Return the (X, Y) coordinate for the center point of the cell that contains the specified text.  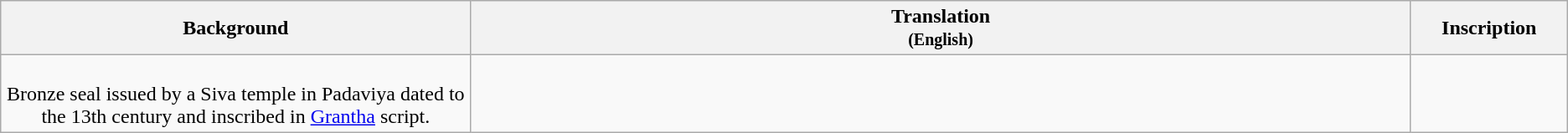
Bronze seal issued by a Siva temple in Padaviya dated to the 13th century and inscribed in Grantha script. (236, 94)
Inscription (1489, 28)
Translation(English) (941, 28)
Background (236, 28)
